Search for the cell housing the specified text and yield its (x, y) center coordinate. 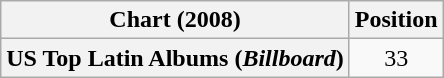
33 (396, 58)
Chart (2008) (176, 20)
US Top Latin Albums (Billboard) (176, 58)
Position (396, 20)
